Output the [x, y] coordinate of the center of the cell containing the given text.  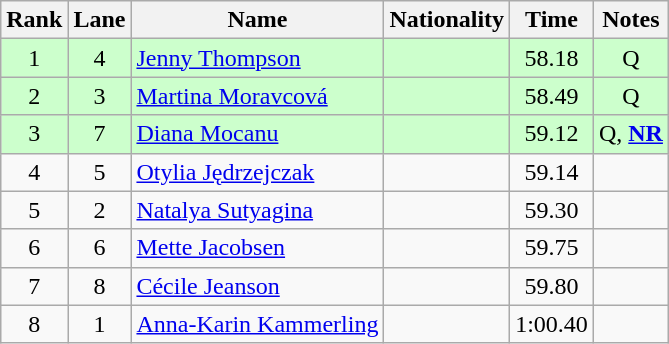
Jenny Thompson [258, 58]
Notes [630, 20]
59.75 [552, 248]
Diana Mocanu [258, 134]
59.80 [552, 286]
Anna-Karin Kammerling [258, 324]
Mette Jacobsen [258, 248]
58.18 [552, 58]
58.49 [552, 96]
Cécile Jeanson [258, 286]
59.12 [552, 134]
Natalya Sutyagina [258, 210]
Nationality [447, 20]
Name [258, 20]
Time [552, 20]
1:00.40 [552, 324]
59.30 [552, 210]
Q, NR [630, 134]
Martina Moravcová [258, 96]
Otylia Jędrzejczak [258, 172]
Rank [34, 20]
Lane [100, 20]
59.14 [552, 172]
